Pinpoint the cell where the given text exists, returning its [X, Y] midpoint coordinate. 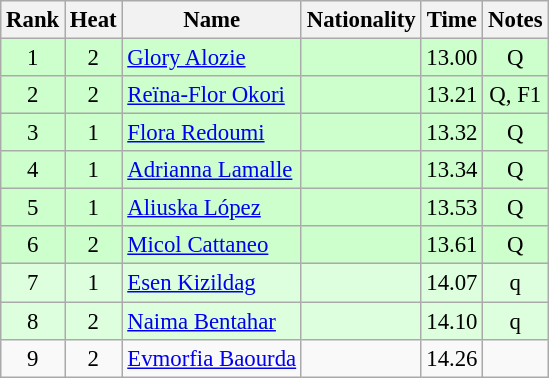
7 [33, 283]
13.21 [452, 95]
14.26 [452, 358]
5 [33, 208]
14.10 [452, 321]
Reïna-Flor Okori [212, 95]
Micol Cattaneo [212, 245]
Heat [94, 20]
Aliuska López [212, 208]
Esen Kizildag [212, 283]
Rank [33, 20]
Naima Bentahar [212, 321]
Evmorfia Baourda [212, 358]
Q, F1 [516, 95]
Glory Alozie [212, 58]
Adrianna Lamalle [212, 170]
Name [212, 20]
13.61 [452, 245]
Flora Redoumi [212, 133]
13.32 [452, 133]
6 [33, 245]
13.00 [452, 58]
14.07 [452, 283]
13.53 [452, 208]
9 [33, 358]
Notes [516, 20]
3 [33, 133]
4 [33, 170]
Time [452, 20]
8 [33, 321]
Nationality [360, 20]
13.34 [452, 170]
